Output the (X, Y) coordinate of the center of the cell containing the given text.  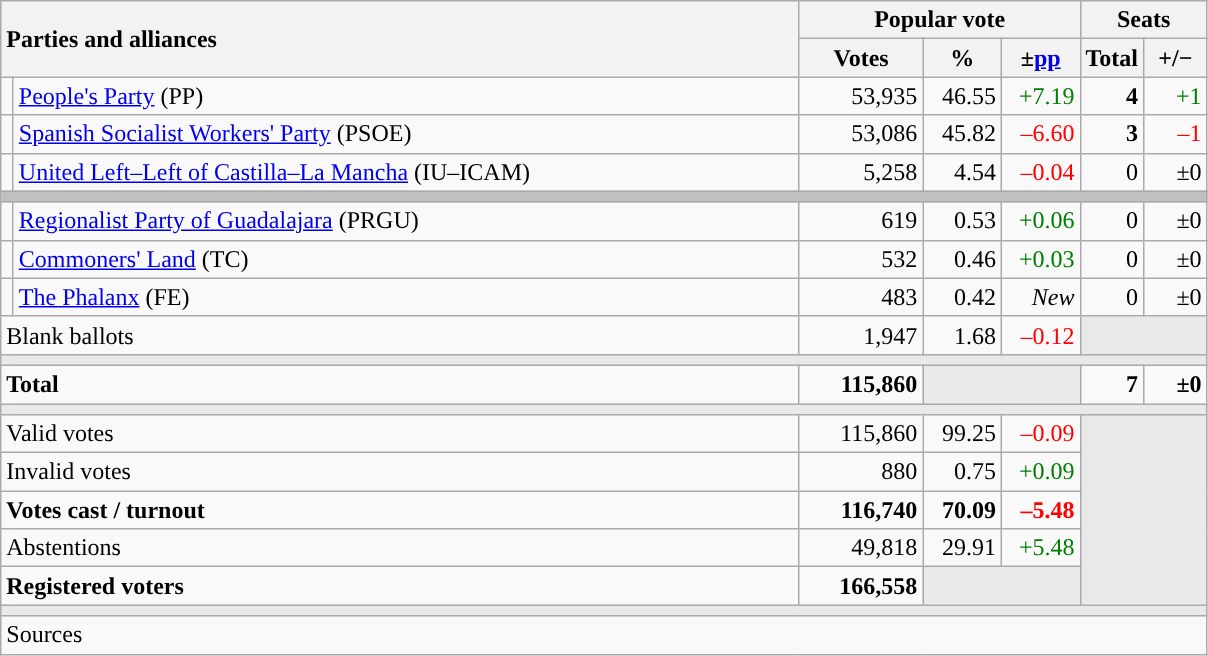
–6.60 (1040, 134)
People's Party (PP) (406, 96)
70.09 (962, 510)
Sources (604, 635)
Commoners' Land (TC) (406, 259)
+0.06 (1040, 221)
% (962, 58)
1,947 (861, 335)
532 (861, 259)
Blank ballots (400, 335)
53,086 (861, 134)
+1 (1176, 96)
1.68 (962, 335)
Popular vote (940, 20)
Abstentions (400, 548)
Invalid votes (400, 472)
Parties and alliances (400, 39)
Spanish Socialist Workers' Party (PSOE) (406, 134)
–0.09 (1040, 434)
45.82 (962, 134)
53,935 (861, 96)
99.25 (962, 434)
5,258 (861, 172)
0.42 (962, 297)
46.55 (962, 96)
–5.48 (1040, 510)
0.53 (962, 221)
±pp (1040, 58)
Regionalist Party of Guadalajara (PRGU) (406, 221)
–1 (1176, 134)
4 (1112, 96)
3 (1112, 134)
Valid votes (400, 434)
7 (1112, 384)
116,740 (861, 510)
619 (861, 221)
880 (861, 472)
New (1040, 297)
The Phalanx (FE) (406, 297)
29.91 (962, 548)
166,558 (861, 586)
+/− (1176, 58)
+5.48 (1040, 548)
0.46 (962, 259)
Votes cast / turnout (400, 510)
+0.03 (1040, 259)
Votes (861, 58)
483 (861, 297)
49,818 (861, 548)
0.75 (962, 472)
Registered voters (400, 586)
4.54 (962, 172)
+0.09 (1040, 472)
–0.12 (1040, 335)
United Left–Left of Castilla–La Mancha (IU–ICAM) (406, 172)
+7.19 (1040, 96)
Seats (1144, 20)
–0.04 (1040, 172)
